Determine the (x, y) coordinate at the center of the cell enclosing the given text.  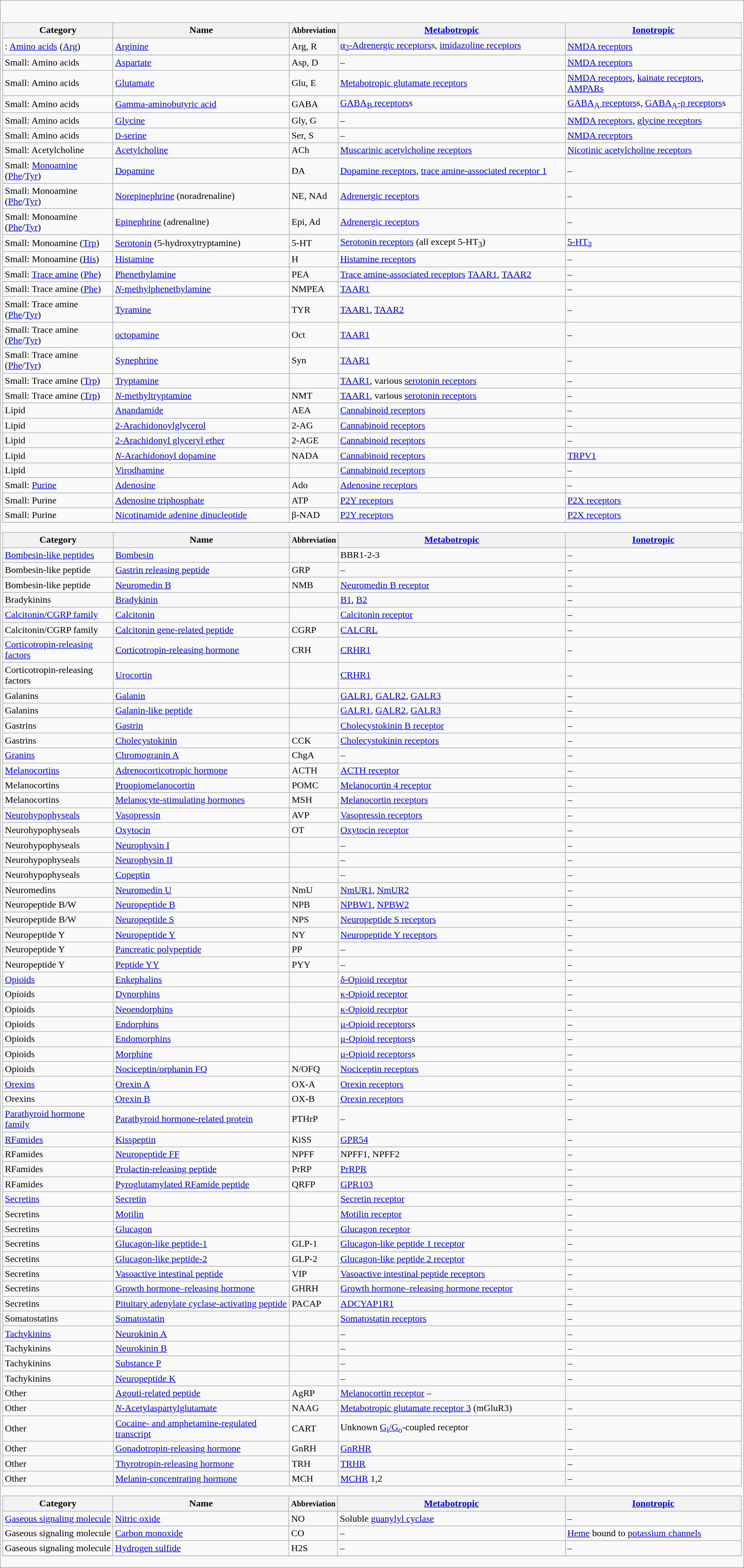
Neuropeptide S (201, 920)
Dopamine (201, 170)
Endomorphins (201, 1039)
ADCYAP1R1 (452, 1304)
Gly, G (314, 120)
NPB (314, 905)
OX-B (314, 1099)
Vasopressin receptors (452, 815)
Syn (314, 360)
Neuromedin B receptor (452, 585)
Neoendorphins (201, 1009)
NMB (314, 585)
Glucagon-like peptide 1 receptor (452, 1244)
Small: Acetylcholine (58, 150)
Dopamine receptors, trace amine-associated receptor 1 (451, 170)
Prolactin-releasing peptide (201, 1169)
ACTH (314, 770)
Peptide YY (201, 965)
Glutamate (201, 82)
Adrenocorticotropic hormone (201, 770)
Melanocortin 4 receptor (452, 785)
PEA (314, 274)
Dynorphins (201, 994)
PTHrP (314, 1119)
Gonadotropin-releasing hormone (201, 1449)
CCK (314, 740)
Neuromedins (58, 890)
Vasopressin (201, 815)
Endorphins (201, 1024)
Aspartate (201, 62)
Neurokinin A (201, 1333)
NMT (314, 396)
Cholecystokinin (201, 740)
Melanocortin receptors (452, 800)
PP (314, 950)
GLP-1 (314, 1244)
Somatostatins (58, 1318)
Histamine receptors (451, 259)
OX-A (314, 1084)
β-NAD (314, 515)
Carbon monoxide (201, 1533)
Serotonin receptors (all except 5-HT3) (451, 243)
NMPEA (314, 289)
VIP (314, 1274)
AgRP (314, 1393)
TYR (314, 309)
N-Acetylaspartylglutamate (201, 1408)
GHRH (314, 1289)
D-serine (201, 135)
Bombesin-like peptides (58, 555)
Parathyroid hormone family (58, 1119)
Urocortin (201, 676)
CART (314, 1428)
Chromogranin A (201, 755)
ACh (314, 150)
Pituitary adenylate cyclase-activating peptide (201, 1304)
MCH (314, 1479)
Neuropeptide B (201, 905)
N-Arachidonoyl dopamine (201, 455)
Neuropeptide S receptors (452, 920)
POMC (314, 785)
NE, NAd (314, 196)
N/OFQ (314, 1069)
Oxytocin receptor (452, 830)
Neurokinin B (201, 1348)
PrRPR (452, 1169)
Growth hormone–releasing hormone (201, 1289)
GLP-2 (314, 1259)
BBR1-2-3 (452, 555)
NO (313, 1518)
GABA (314, 104)
Anandamide (201, 410)
Proopiomelanocortin (201, 785)
Cocaine- and amphetamine-regulated transcript (201, 1428)
QRFP (314, 1184)
Calcitonin receptor (452, 614)
Nociceptin receptors (452, 1069)
Calcitonin gene-related peptide (201, 630)
Nitric oxide (201, 1518)
Glucagon receptor (452, 1229)
Metabotropic glutamate receptor 3 (mGluR3) (452, 1408)
ChgA (314, 755)
Neurophysin II (201, 860)
α2-Adrenergic receptorss, imidazoline receptors (451, 46)
Vasoactive intestinal peptide receptors (452, 1274)
H2S (313, 1548)
Tyramine (201, 309)
GnRHR (452, 1449)
Granins (58, 755)
Melanocortin receptor – (452, 1393)
Small: Monoamine (Trp) (58, 243)
Neuropeptide Y receptors (452, 935)
δ-Opioid receptor (452, 979)
Somatostatin receptors (452, 1318)
2-Arachidonyl glyceryl ether (201, 440)
Agouti-related peptide (201, 1393)
Trace amine-associated receptors TAAR1, TAAR2 (451, 274)
NY (314, 935)
Orexin B (201, 1099)
Galanin-like peptide (201, 711)
TRHR (452, 1464)
Kisspeptin (201, 1139)
Neuromedin B (201, 585)
GABAB receptorss (451, 104)
Ser, S (314, 135)
Glycine (201, 120)
Soluble guanylyl cyclase (451, 1518)
NPFF1, NPFF2 (452, 1154)
Adenosine triphosphate (201, 500)
Cholecystokinin B receptor (452, 726)
NMDA receptors, kainate receptors, AMPARs (653, 82)
Arginine (201, 46)
TAAR1, TAAR2 (451, 309)
Substance P (201, 1363)
Secretin (201, 1199)
NPBW1, NPBW2 (452, 905)
Secretin receptor (452, 1199)
Glucagon-like peptide-2 (201, 1259)
Growth hormone–releasing hormone receptor (452, 1289)
: Amino acids (Arg) (58, 46)
NmU (314, 890)
N-methyltryptamine (201, 396)
KiSS (314, 1139)
2-AG (314, 425)
2-Arachidonoylglycerol (201, 425)
Copeptin (201, 875)
Muscarinic acetylcholine receptors (451, 150)
Serotonin (5-hydroxytryptamine) (201, 243)
Somatostatin (201, 1318)
Bradykinin (201, 600)
NADA (314, 455)
Melanocyte-stimulating hormones (201, 800)
Parathyroid hormone-related protein (201, 1119)
Glucagon-like peptide 2 receptor (452, 1259)
NAAG (314, 1408)
Bombesin (201, 555)
Gamma-aminobutyric acid (201, 104)
Gastrin (201, 726)
MCHR 1,2 (452, 1479)
Synephrine (201, 360)
Morphine (201, 1054)
CGRP (314, 630)
Vasoactive intestinal peptide (201, 1274)
GPR103 (452, 1184)
Enkephalins (201, 979)
Melanin-concentrating hormone (201, 1479)
GRP (314, 570)
Motilin (201, 1214)
MSH (314, 800)
H (314, 259)
Asp, D (314, 62)
GABAA receptorss, GABAA-ρ receptorss (653, 104)
CRH (314, 650)
AEA (314, 410)
Cholecystokinin receptors (452, 740)
NMDA receptors, glycine receptors (653, 120)
ATP (314, 500)
Glucagon-like peptide-1 (201, 1244)
Small: Monoamine (His) (58, 259)
Galanin (201, 696)
GnRH (314, 1449)
Neuropeptide FF (201, 1154)
Norepinephrine (noradrenaline) (201, 196)
Phenethylamine (201, 274)
OT (314, 830)
Arg, R (314, 46)
Pancreatic polypeptide (201, 950)
Bradykinins (58, 600)
N-methylphenethylamine (201, 289)
Adenosine receptors (451, 485)
5-HT (314, 243)
PACAP (314, 1304)
Histamine (201, 259)
Virodhamine (201, 470)
Acetylcholine (201, 150)
octopamine (201, 335)
Adenosine (201, 485)
Oxytocin (201, 830)
Metabotropic glutamate receptors (451, 82)
Neuromedin U (201, 890)
DA (314, 170)
Heme bound to potassium channels (653, 1533)
Pyroglutamylated RFamide peptide (201, 1184)
Oct (314, 335)
ACTH receptor (452, 770)
NPFF (314, 1154)
CALCRL (452, 630)
Nicotinamide adenine dinucleotide (201, 515)
Hydrogen sulfide (201, 1548)
PYY (314, 965)
Corticotropin-releasing hormone (201, 650)
Motilin receptor (452, 1214)
Tryptamine (201, 381)
5-HT3 (653, 243)
Nicotinic acetylcholine receptors (653, 150)
Epinephrine (adrenaline) (201, 221)
Unknown Gi/Go-coupled receptor (452, 1428)
Thyrotropin-releasing hormone (201, 1464)
B1, B2 (452, 600)
AVP (314, 815)
Neurophysin I (201, 845)
GPR54 (452, 1139)
Glucagon (201, 1229)
Neuropeptide K (201, 1378)
Calcitonin (201, 614)
2-AGE (314, 440)
Glu, E (314, 82)
Ado (314, 485)
CO (313, 1533)
TRPV1 (653, 455)
Epi, Ad (314, 221)
Nociceptin/orphanin FQ (201, 1069)
PrRP (314, 1169)
Gastrin releasing peptide (201, 570)
TRH (314, 1464)
NPS (314, 920)
NmUR1, NmUR2 (452, 890)
Orexin A (201, 1084)
